Identify which cell holds the provided text, then report its [x, y] central coordinate. 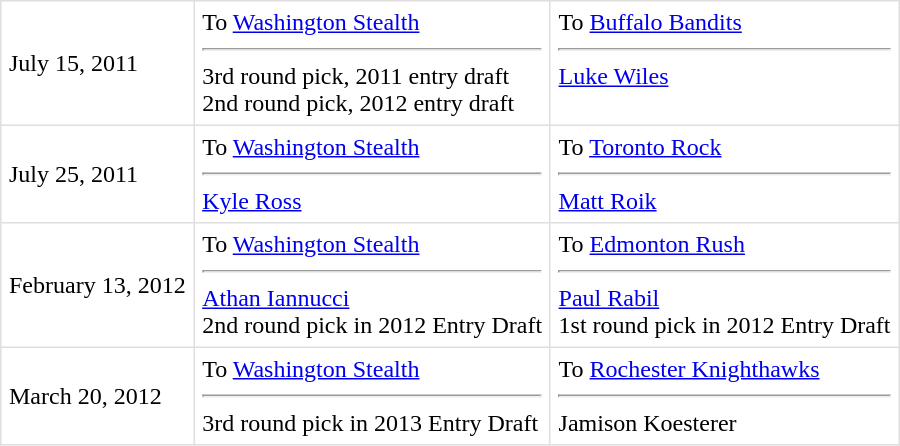
July 25, 2011 [98, 174]
To Edmonton Rush Paul Rabil1st round pick in 2012 Entry Draft [724, 285]
To Washington Stealth 3rd round pick in 2013 Entry Draft [372, 396]
To Washington Stealth3rd round pick, 2011 entry draft2nd round pick, 2012 entry draft [372, 63]
February 13, 2012 [98, 285]
To Buffalo BanditsLuke Wiles [724, 63]
To Washington Stealth Kyle Ross [372, 174]
July 15, 2011 [98, 63]
To Toronto Rock Matt Roik [724, 174]
March 20, 2012 [98, 396]
To Rochester Knighthawks Jamison Koesterer [724, 396]
To Washington Stealth Athan Iannucci2nd round pick in 2012 Entry Draft [372, 285]
